Identify which cell holds the provided text, then report its [X, Y] central coordinate. 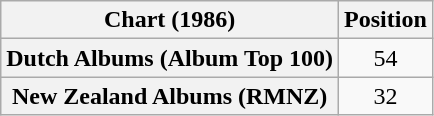
Chart (1986) [170, 20]
Dutch Albums (Album Top 100) [170, 58]
New Zealand Albums (RMNZ) [170, 96]
54 [386, 58]
32 [386, 96]
Position [386, 20]
